Return the [X, Y] coordinate for the center point of the cell that contains the specified text.  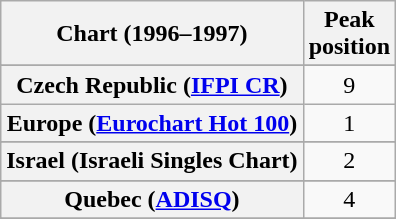
Chart (1996–1997) [152, 34]
Europe (Eurochart Hot 100) [152, 123]
Czech Republic (IFPI CR) [152, 85]
Peakposition [349, 34]
Israel (Israeli Singles Chart) [152, 161]
9 [349, 85]
2 [349, 161]
Quebec (ADISQ) [152, 199]
1 [349, 123]
4 [349, 199]
